Capture the cell that displays the provided text and extract its [x, y] central coordinate. 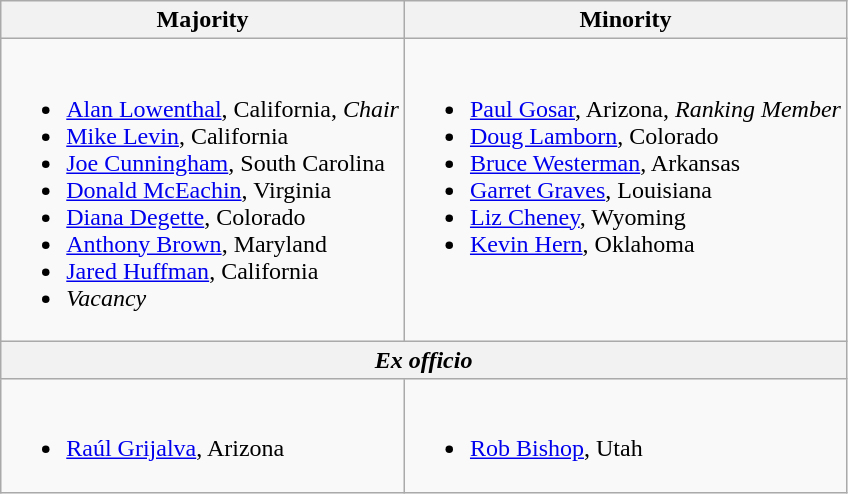
Rob Bishop, Utah [625, 436]
Minority [625, 20]
Majority [203, 20]
Paul Gosar, Arizona, Ranking MemberDoug Lamborn, ColoradoBruce Westerman, ArkansasGarret Graves, LouisianaLiz Cheney, WyomingKevin Hern, Oklahoma [625, 190]
Ex officio [424, 360]
Raúl Grijalva, Arizona [203, 436]
